Provide the [x, y] coordinate of the cell's center where the given text is located.  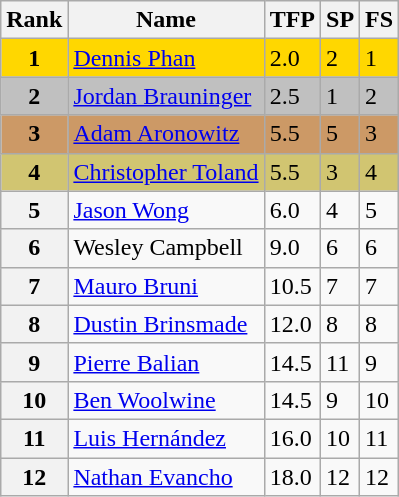
Christopher Toland [166, 172]
Jordan Brauninger [166, 96]
Mauro Bruni [166, 286]
2.0 [292, 58]
Pierre Balian [166, 362]
Dennis Phan [166, 58]
9.0 [292, 248]
Rank [34, 20]
16.0 [292, 438]
2.5 [292, 96]
FS [380, 20]
SP [340, 20]
Jason Wong [166, 210]
10.5 [292, 286]
Name [166, 20]
18.0 [292, 477]
12.0 [292, 324]
Wesley Campbell [166, 248]
Adam Aronowitz [166, 134]
Luis Hernández [166, 438]
Ben Woolwine [166, 400]
TFP [292, 20]
Nathan Evancho [166, 477]
6.0 [292, 210]
Dustin Brinsmade [166, 324]
